Pinpoint the cell where the given text exists, returning its (x, y) midpoint coordinate. 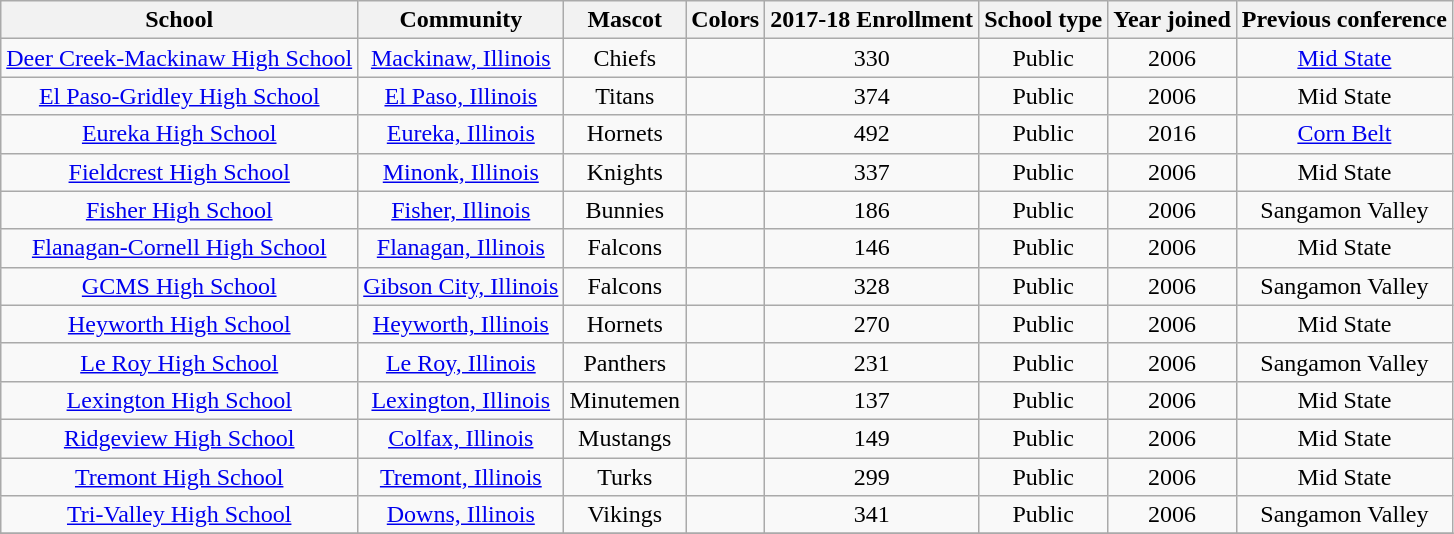
492 (872, 134)
Lexington High School (180, 400)
149 (872, 438)
Heyworth High School (180, 324)
School type (1044, 20)
El Paso-Gridley High School (180, 96)
Heyworth, Illinois (461, 324)
Panthers (625, 362)
Le Roy, Illinois (461, 362)
337 (872, 172)
186 (872, 210)
Gibson City, Illinois (461, 286)
Fisher High School (180, 210)
Eureka High School (180, 134)
Mustangs (625, 438)
GCMS High School (180, 286)
Le Roy High School (180, 362)
2016 (1172, 134)
Fieldcrest High School (180, 172)
Mackinaw, Illinois (461, 58)
Community (461, 20)
146 (872, 248)
Chiefs (625, 58)
Eureka, Illinois (461, 134)
Flanagan, Illinois (461, 248)
Tri-Valley High School (180, 515)
Year joined (1172, 20)
School (180, 20)
2017-18 Enrollment (872, 20)
137 (872, 400)
231 (872, 362)
Lexington, Illinois (461, 400)
Deer Creek-Mackinaw High School (180, 58)
Corn Belt (1344, 134)
El Paso, Illinois (461, 96)
Minonk, Illinois (461, 172)
Tremont High School (180, 477)
Turks (625, 477)
328 (872, 286)
Tremont, Illinois (461, 477)
Minutemen (625, 400)
Fisher, Illinois (461, 210)
341 (872, 515)
270 (872, 324)
330 (872, 58)
Colfax, Illinois (461, 438)
Bunnies (625, 210)
Ridgeview High School (180, 438)
Downs, Illinois (461, 515)
Vikings (625, 515)
Titans (625, 96)
Knights (625, 172)
374 (872, 96)
299 (872, 477)
Previous conference (1344, 20)
Mascot (625, 20)
Flanagan-Cornell High School (180, 248)
Colors (726, 20)
